Scan for the cell matching the given text and deliver its [x, y] coordinate at center. 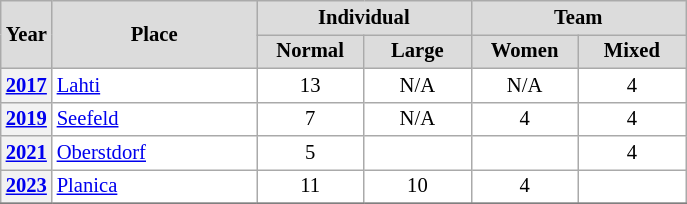
Seefeld [154, 119]
Year [26, 34]
13 [310, 85]
Oberstdorf [154, 153]
Individual [363, 17]
Large [418, 51]
10 [418, 186]
5 [310, 153]
Normal [310, 51]
Lahti [154, 85]
Team [578, 17]
Planica [154, 186]
Place [154, 34]
2023 [26, 186]
2021 [26, 153]
Women [524, 51]
11 [310, 186]
Mixed [632, 51]
2019 [26, 119]
7 [310, 119]
2017 [26, 85]
